Return (x, y) of the center of cell containing provided text 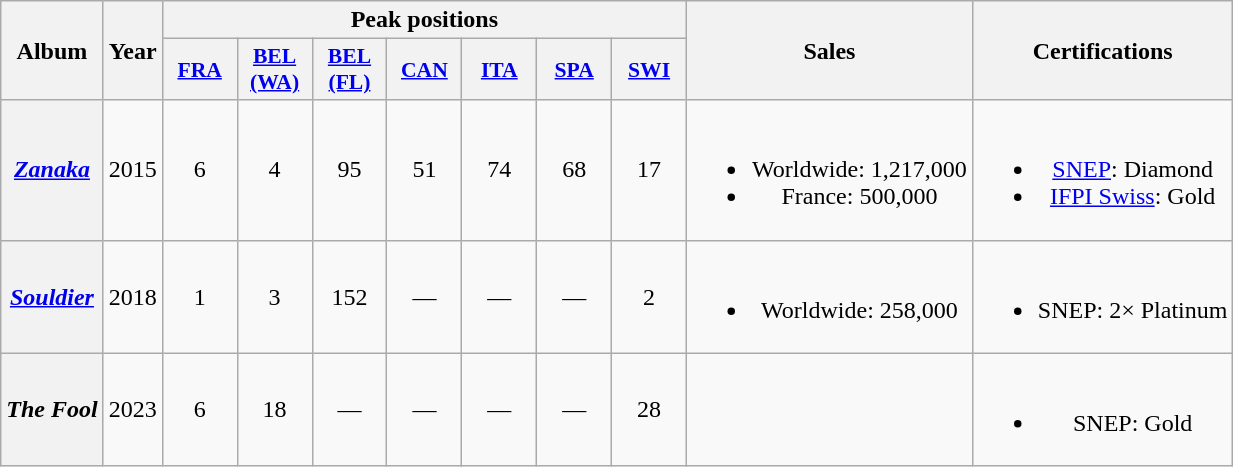
68 (574, 170)
28 (650, 410)
95 (350, 170)
Sales (830, 50)
SNEP: Gold (1102, 410)
3 (274, 296)
Year (132, 50)
2015 (132, 170)
1 (200, 296)
BEL(WA) (274, 70)
BEL(FL) (350, 70)
17 (650, 170)
74 (500, 170)
SPA (574, 70)
Album (52, 50)
Worldwide: 1,217,000France: 500,000 (830, 170)
The Fool (52, 410)
152 (350, 296)
ITA (500, 70)
Peak positions (424, 20)
18 (274, 410)
Souldier (52, 296)
2018 (132, 296)
Zanaka (52, 170)
Certifications (1102, 50)
51 (424, 170)
Worldwide: 258,000 (830, 296)
4 (274, 170)
SNEP: DiamondIFPI Swiss: Gold (1102, 170)
SWI (650, 70)
CAN (424, 70)
FRA (200, 70)
2023 (132, 410)
SNEP: 2× Platinum (1102, 296)
2 (650, 296)
